Return (x, y) of the center of cell containing provided text 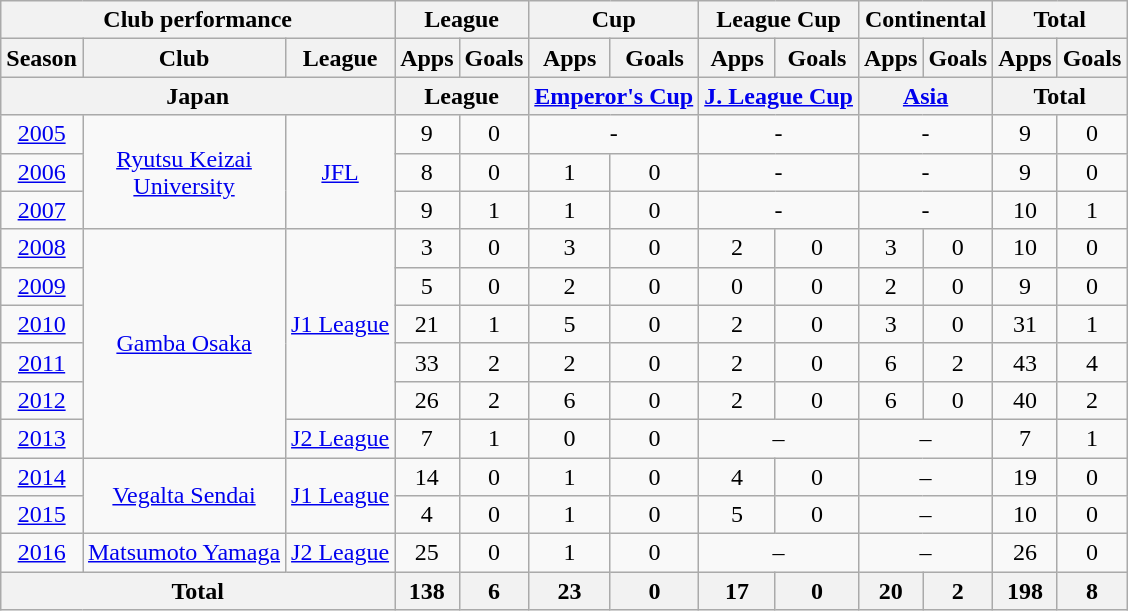
Cup (614, 20)
Continental (925, 20)
2006 (42, 172)
2016 (42, 553)
Club performance (198, 20)
31 (1025, 324)
20 (890, 591)
2012 (42, 400)
2013 (42, 438)
14 (427, 477)
2005 (42, 134)
40 (1025, 400)
Emperor's Cup (614, 96)
2015 (42, 515)
J. League Cup (779, 96)
21 (427, 324)
Japan (198, 96)
2011 (42, 362)
2014 (42, 477)
138 (427, 591)
JFL (340, 172)
Gamba Osaka (184, 343)
League Cup (779, 20)
43 (1025, 362)
33 (427, 362)
2008 (42, 248)
Ryutsu KeizaiUniversity (184, 172)
2009 (42, 286)
Vegalta Sendai (184, 496)
Asia (925, 96)
23 (570, 591)
Season (42, 58)
198 (1025, 591)
17 (738, 591)
Matsumoto Yamaga (184, 553)
2010 (42, 324)
2007 (42, 210)
Club (184, 58)
19 (1025, 477)
25 (427, 553)
